Search for the cell housing the specified text and yield its [x, y] center coordinate. 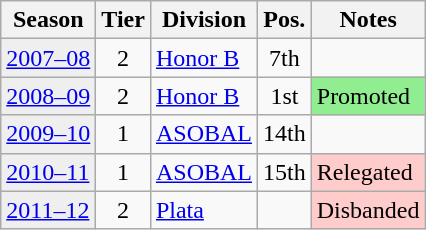
Promoted [368, 96]
Notes [368, 20]
Division [204, 20]
2011–12 [48, 210]
2007–08 [48, 58]
Pos. [285, 20]
Tier [124, 20]
1st [285, 96]
Plata [204, 210]
2009–10 [48, 134]
Season [48, 20]
2008–09 [48, 96]
Disbanded [368, 210]
15th [285, 172]
14th [285, 134]
2010–11 [48, 172]
Relegated [368, 172]
7th [285, 58]
